Return the [X, Y] coordinate for the center point of the cell that contains the specified text.  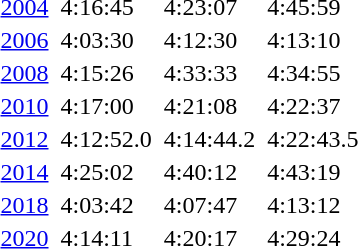
4:25:02 [106, 172]
4:14:44.2 [209, 139]
4:03:42 [106, 205]
4:17:00 [106, 106]
4:21:08 [209, 106]
4:12:52.0 [106, 139]
4:03:30 [106, 40]
4:12:30 [209, 40]
4:07:47 [209, 205]
4:33:33 [209, 73]
4:40:12 [209, 172]
4:15:26 [106, 73]
